Find where the given text appears and provide that cell's center as (X, Y) coordinate. 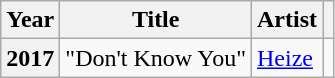
Heize (288, 58)
"Don't Know You" (156, 58)
Title (156, 20)
Artist (288, 20)
2017 (30, 58)
Year (30, 20)
